Search for the cell housing the specified text and yield its [X, Y] center coordinate. 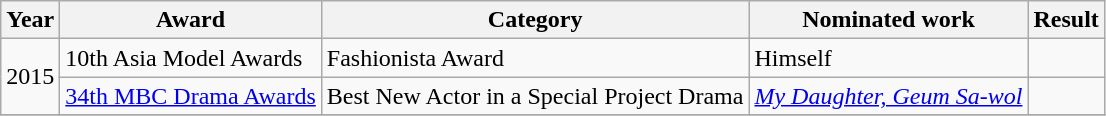
Year [30, 20]
Result [1066, 20]
10th Asia Model Awards [191, 58]
2015 [30, 77]
Category [535, 20]
My Daughter, Geum Sa-wol [888, 96]
Fashionista Award [535, 58]
34th MBC Drama Awards [191, 96]
Himself [888, 58]
Nominated work [888, 20]
Award [191, 20]
Best New Actor in a Special Project Drama [535, 96]
